Identify which cell holds the provided text, then report its [x, y] central coordinate. 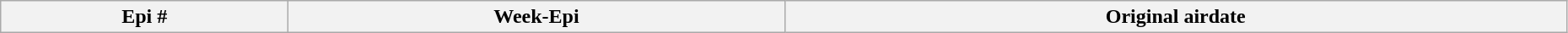
Epi # [145, 17]
Original airdate [1176, 17]
Week-Epi [536, 17]
